Provide the (X, Y) coordinate of the cell's center where the given text is located.  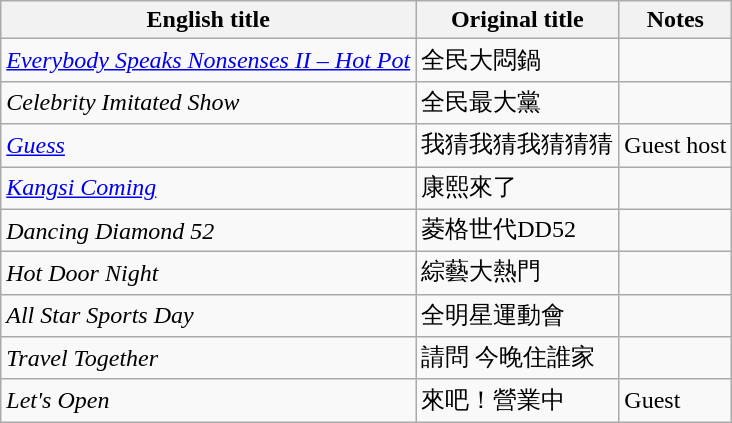
Everybody Speaks Nonsenses II – Hot Pot (208, 60)
康熙來了 (518, 188)
Original title (518, 20)
Travel Together (208, 358)
Dancing Diamond 52 (208, 230)
Notes (676, 20)
我猜我猜我猜猜猜 (518, 146)
English title (208, 20)
Celebrity Imitated Show (208, 102)
菱格世代DD52 (518, 230)
Guest (676, 400)
All Star Sports Day (208, 316)
綜藝大熱門 (518, 274)
全民最大黨 (518, 102)
請問 今晚住誰家 (518, 358)
Let's Open (208, 400)
Guest host (676, 146)
全民大悶鍋 (518, 60)
Hot Door Night (208, 274)
Guess (208, 146)
Kangsi Coming (208, 188)
全明星運動會 (518, 316)
來吧！營業中 (518, 400)
